Return the [X, Y] coordinate for the center point of the cell that contains the specified text.  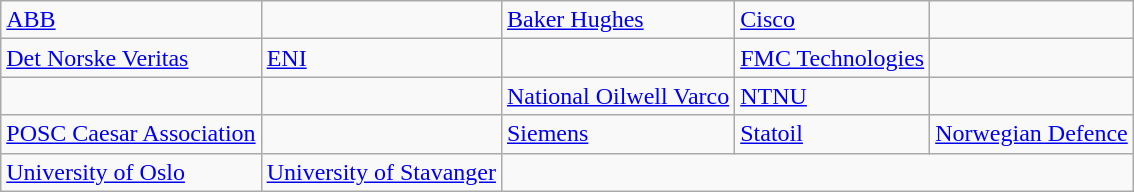
Norwegian Defence [1032, 134]
Baker Hughes [618, 20]
NTNU [832, 96]
FMC Technologies [832, 58]
Siemens [618, 134]
Cisco [832, 20]
Det Norske Veritas [131, 58]
University of Oslo [131, 172]
ABB [131, 20]
Statoil [832, 134]
National Oilwell Varco [618, 96]
ENI [381, 58]
POSC Caesar Association [131, 134]
University of Stavanger [381, 172]
